Find where the given text appears and provide that cell's center as [x, y] coordinate. 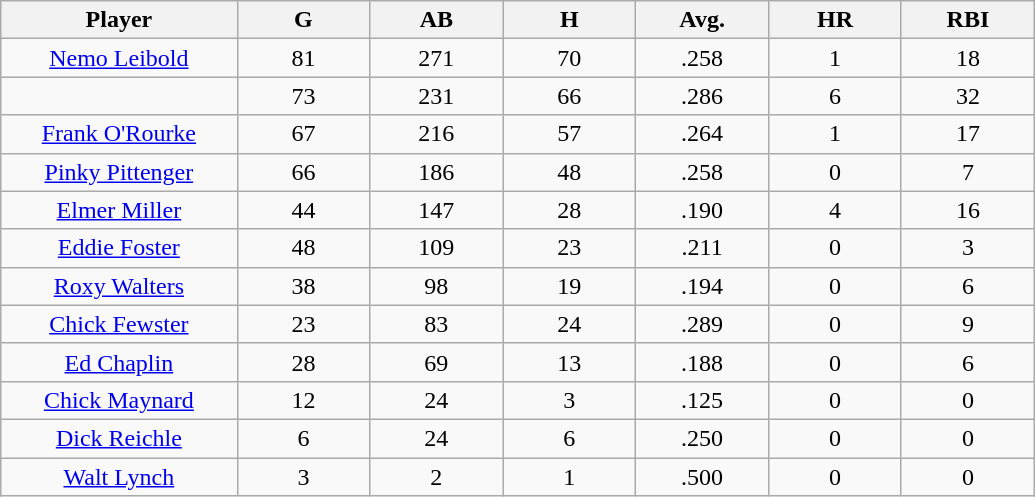
4 [836, 210]
73 [304, 96]
Ed Chaplin [119, 362]
Player [119, 20]
Chick Maynard [119, 400]
147 [436, 210]
18 [968, 58]
Walt Lynch [119, 477]
16 [968, 210]
57 [570, 134]
Avg. [702, 20]
83 [436, 324]
.125 [702, 400]
Roxy Walters [119, 286]
.289 [702, 324]
Dick Reichle [119, 438]
69 [436, 362]
G [304, 20]
32 [968, 96]
67 [304, 134]
12 [304, 400]
HR [836, 20]
.188 [702, 362]
.211 [702, 248]
13 [570, 362]
98 [436, 286]
Frank O'Rourke [119, 134]
.190 [702, 210]
.194 [702, 286]
Chick Fewster [119, 324]
109 [436, 248]
19 [570, 286]
216 [436, 134]
.264 [702, 134]
81 [304, 58]
Eddie Foster [119, 248]
RBI [968, 20]
17 [968, 134]
.250 [702, 438]
AB [436, 20]
H [570, 20]
9 [968, 324]
7 [968, 172]
2 [436, 477]
70 [570, 58]
Pinky Pittenger [119, 172]
Nemo Leibold [119, 58]
44 [304, 210]
186 [436, 172]
38 [304, 286]
Elmer Miller [119, 210]
271 [436, 58]
.500 [702, 477]
231 [436, 96]
.286 [702, 96]
